Determine the (x, y) coordinate at the center of the cell enclosing the given text.  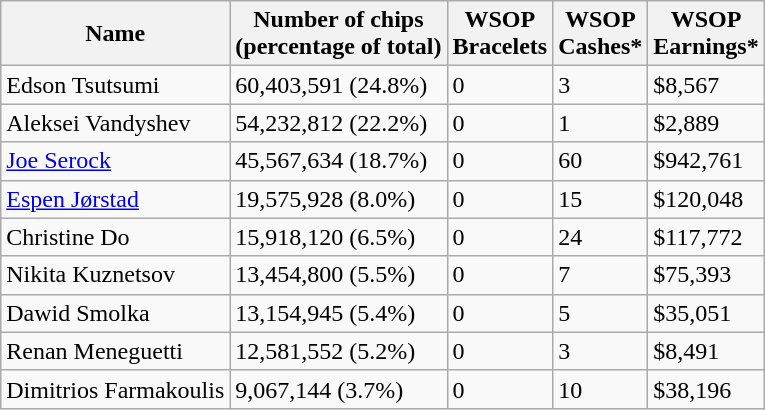
$8,491 (706, 351)
Espen Jørstad (116, 199)
Dimitrios Farmakoulis (116, 389)
5 (600, 313)
13,454,800 (5.5%) (338, 275)
Nikita Kuznetsov (116, 275)
15,918,120 (6.5%) (338, 237)
WSOPCashes* (600, 34)
Joe Serock (116, 161)
$942,761 (706, 161)
60 (600, 161)
Edson Tsutsumi (116, 85)
$120,048 (706, 199)
$117,772 (706, 237)
$75,393 (706, 275)
Christine Do (116, 237)
Dawid Smolka (116, 313)
WSOPBracelets (500, 34)
7 (600, 275)
Renan Meneguetti (116, 351)
24 (600, 237)
1 (600, 123)
54,232,812 (22.2%) (338, 123)
$38,196 (706, 389)
10 (600, 389)
9,067,144 (3.7%) (338, 389)
$35,051 (706, 313)
15 (600, 199)
45,567,634 (18.7%) (338, 161)
Number of chips(percentage of total) (338, 34)
$2,889 (706, 123)
13,154,945 (5.4%) (338, 313)
WSOPEarnings* (706, 34)
60,403,591 (24.8%) (338, 85)
$8,567 (706, 85)
12,581,552 (5.2%) (338, 351)
19,575,928 (8.0%) (338, 199)
Aleksei Vandyshev (116, 123)
Name (116, 34)
